Find where the given text appears and provide that cell's center as [x, y] coordinate. 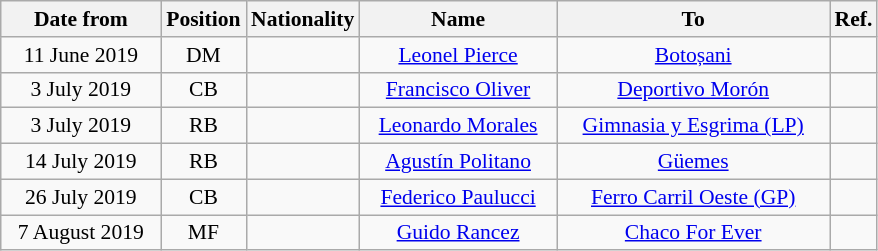
7 August 2019 [81, 233]
Nationality [302, 19]
Güemes [694, 162]
Ferro Carril Oeste (GP) [694, 197]
14 July 2019 [81, 162]
Federico Paulucci [458, 197]
Guido Rancez [458, 233]
26 July 2019 [81, 197]
11 June 2019 [81, 55]
DM [204, 55]
MF [204, 233]
Position [204, 19]
Deportivo Morón [694, 90]
To [694, 19]
Leonel Pierce [458, 55]
Date from [81, 19]
Gimnasia y Esgrima (LP) [694, 126]
Francisco Oliver [458, 90]
Botoșani [694, 55]
Ref. [854, 19]
Agustín Politano [458, 162]
Chaco For Ever [694, 233]
Leonardo Morales [458, 126]
Name [458, 19]
